Determine the (x, y) coordinate at the center of the cell enclosing the given text.  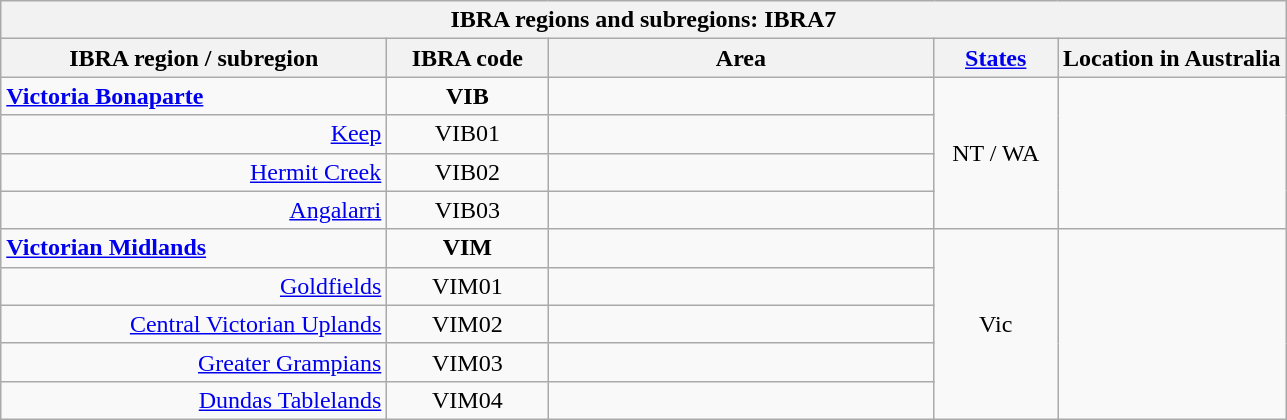
VIM01 (468, 286)
Area (741, 58)
Victorian Midlands (194, 248)
VIM04 (468, 400)
IBRA region / subregion (194, 58)
VIB (468, 96)
Keep (194, 134)
Greater Grampians (194, 362)
VIM02 (468, 324)
VIM (468, 248)
Goldfields (194, 286)
NT / WA (996, 153)
IBRA regions and subregions: IBRA7 (644, 20)
Hermit Creek (194, 172)
Dundas Tablelands (194, 400)
IBRA code (468, 58)
VIB01 (468, 134)
VIM03 (468, 362)
Location in Australia (1172, 58)
States (996, 58)
Victoria Bonaparte (194, 96)
VIB03 (468, 210)
VIB02 (468, 172)
Angalarri (194, 210)
Vic (996, 324)
Central Victorian Uplands (194, 324)
